Find where the given text appears and provide that cell's center as [x, y] coordinate. 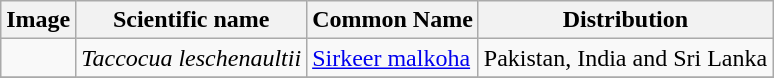
Common Name [393, 20]
Pakistan, India and Sri Lanka [625, 58]
Image [38, 20]
Scientific name [192, 20]
Sirkeer malkoha [393, 58]
Distribution [625, 20]
Taccocua leschenaultii [192, 58]
